Output the (x, y) coordinate of the center of the cell containing the given text.  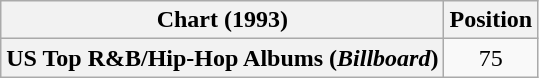
Position (491, 20)
US Top R&B/Hip-Hop Albums (Billboard) (222, 58)
75 (491, 58)
Chart (1993) (222, 20)
